Determine the (X, Y) coordinate at the center of the cell enclosing the given text.  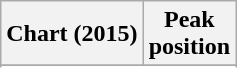
Peakposition (189, 34)
Chart (2015) (72, 34)
